From the cell containing the given text, extract its center point as (X, Y) coordinate. 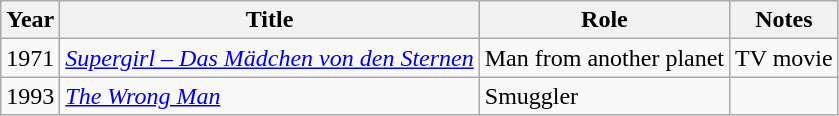
Man from another planet (604, 58)
1971 (30, 58)
Notes (784, 20)
Smuggler (604, 96)
Title (270, 20)
TV movie (784, 58)
Role (604, 20)
1993 (30, 96)
The Wrong Man (270, 96)
Year (30, 20)
Supergirl – Das Mädchen von den Sternen (270, 58)
